Extract the (X, Y) coordinate from the center of the cell holding the provided text.  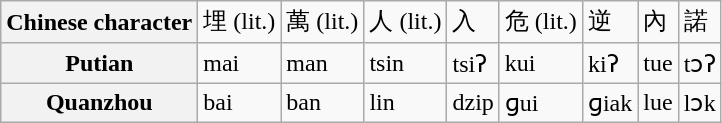
tsiʔ (473, 63)
tue (658, 63)
逆 (610, 22)
lɔk (700, 103)
埋 (lit.) (240, 22)
Quanzhou (100, 103)
kiʔ (610, 63)
man (322, 63)
lin (406, 103)
內 (658, 22)
諾 (700, 22)
ɡiak (610, 103)
Chinese character (100, 22)
ban (322, 103)
mai (240, 63)
Putian (100, 63)
kui (540, 63)
tsin (406, 63)
人 (lit.) (406, 22)
lue (658, 103)
萬 (lit.) (322, 22)
dzip (473, 103)
入 (473, 22)
危 (lit.) (540, 22)
ɡui (540, 103)
bai (240, 103)
tɔʔ (700, 63)
